Capture the cell that displays the provided text and extract its (X, Y) central coordinate. 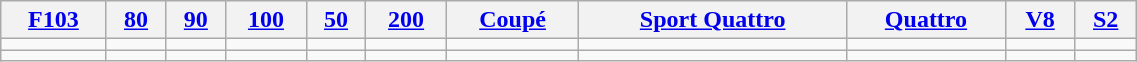
F103 (54, 20)
50 (336, 20)
S2 (1106, 20)
Quattro (926, 20)
100 (266, 20)
80 (136, 20)
Coupé (512, 20)
200 (406, 20)
Sport Quattro (712, 20)
V8 (1040, 20)
90 (196, 20)
